Scan for the cell matching the given text and deliver its [x, y] coordinate at center. 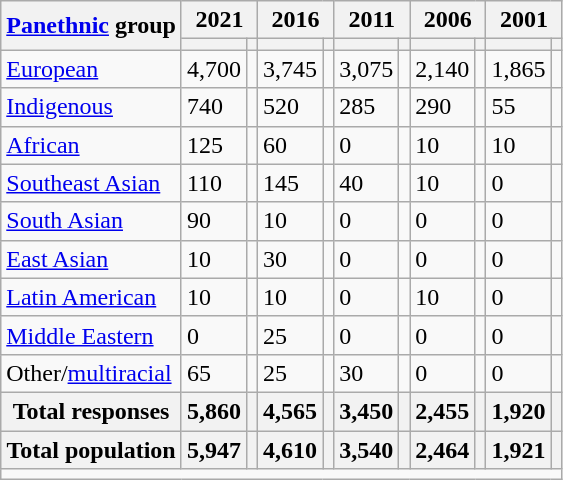
South Asian [92, 221]
3,450 [366, 411]
5,860 [214, 411]
2021 [219, 20]
40 [366, 183]
285 [366, 107]
4,610 [290, 449]
60 [290, 145]
740 [214, 107]
2006 [448, 20]
Indigenous [92, 107]
4,700 [214, 69]
Panethnic group [92, 26]
520 [290, 107]
2,140 [442, 69]
4,565 [290, 411]
Middle Eastern [92, 335]
110 [214, 183]
Total population [92, 449]
2001 [524, 20]
1,921 [518, 449]
Southeast Asian [92, 183]
90 [214, 221]
1,920 [518, 411]
2016 [296, 20]
145 [290, 183]
3,075 [366, 69]
European [92, 69]
Other/multiracial [92, 373]
5,947 [214, 449]
55 [518, 107]
1,865 [518, 69]
Latin American [92, 297]
African [92, 145]
290 [442, 107]
Total responses [92, 411]
East Asian [92, 259]
2,464 [442, 449]
2,455 [442, 411]
3,540 [366, 449]
65 [214, 373]
125 [214, 145]
3,745 [290, 69]
2011 [372, 20]
